Locate the cell with the specified text and output its [x, y] center coordinate. 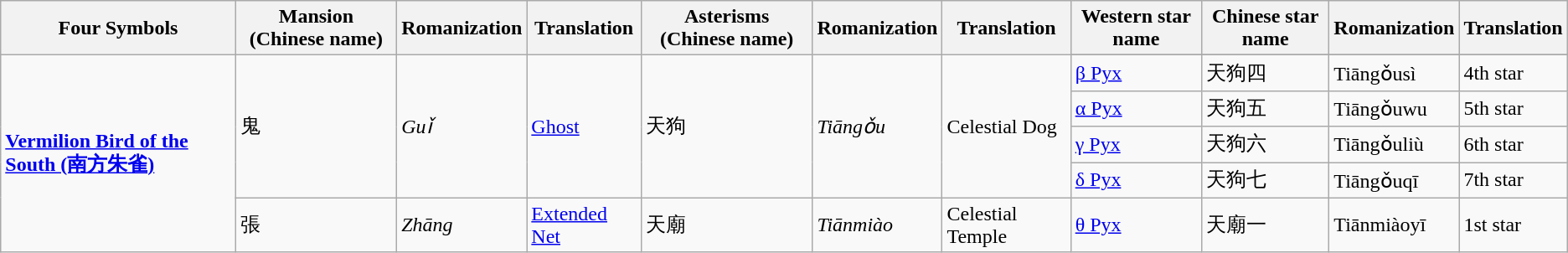
δ Pyx [1136, 181]
Celestial Temple [1007, 225]
Western star name [1136, 28]
Vermilion Bird of the South (南方朱雀) [118, 154]
張 [317, 225]
6th star [1513, 144]
Celestial Dog [1007, 126]
鬼 [317, 126]
天狗七 [1265, 181]
Tiānmiào [878, 225]
Zhāng [462, 225]
Tiāngǒuliù [1394, 144]
天狗五 [1265, 109]
7th star [1513, 181]
Chinese star name [1265, 28]
天廟一 [1265, 225]
天廟 [727, 225]
Asterisms (Chinese name) [727, 28]
θ Pyx [1136, 225]
γ Pyx [1136, 144]
Mansion (Chinese name) [317, 28]
α Pyx [1136, 109]
Extended Net [585, 225]
1st star [1513, 225]
β Pyx [1136, 74]
Tiānmiàoyī [1394, 225]
天狗四 [1265, 74]
天狗六 [1265, 144]
Tiāngǒusì [1394, 74]
天狗 [727, 126]
Guǐ [462, 126]
Tiāngǒuwu [1394, 109]
Tiāngǒuqī [1394, 181]
Four Symbols [118, 28]
Tiāngǒu [878, 126]
Ghost [585, 126]
4th star [1513, 74]
5th star [1513, 109]
